Identify which cell holds the provided text, then report its (x, y) central coordinate. 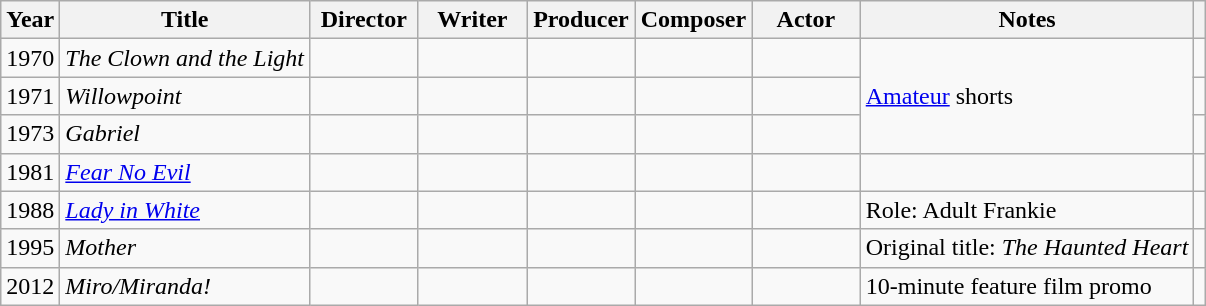
1973 (30, 134)
The Clown and the Light (185, 58)
Lady in White (185, 210)
Fear No Evil (185, 172)
Writer (472, 20)
1970 (30, 58)
1988 (30, 210)
1981 (30, 172)
1995 (30, 248)
Title (185, 20)
Miro/Miranda! (185, 286)
Original title: The Haunted Heart (1027, 248)
Willowpoint (185, 96)
Year (30, 20)
Gabriel (185, 134)
Director (364, 20)
Mother (185, 248)
1971 (30, 96)
Amateur shorts (1027, 96)
Actor (806, 20)
10-minute feature film promo (1027, 286)
Notes (1027, 20)
Role: Adult Frankie (1027, 210)
2012 (30, 286)
Composer (693, 20)
Producer (582, 20)
